Detect which cell encompasses the target text, then output its (x, y) center coordinate. 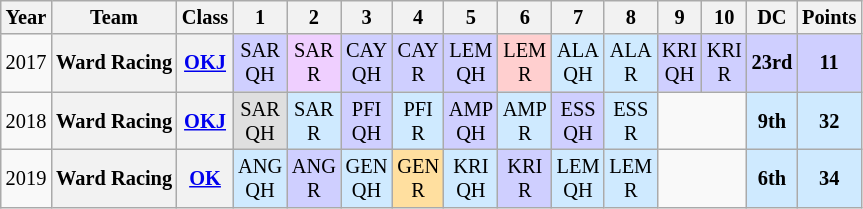
PFIQH (367, 121)
Team (114, 17)
ESSR (630, 121)
GENQH (367, 178)
23rd (772, 63)
32 (829, 121)
6th (772, 178)
34 (829, 178)
CAYR (418, 63)
2018 (26, 121)
2017 (26, 63)
8 (630, 17)
1 (260, 17)
ANGR (314, 178)
OK (205, 178)
ANGQH (260, 178)
2 (314, 17)
DC (772, 17)
9th (772, 121)
Year (26, 17)
5 (471, 17)
ESSQH (578, 121)
PFIR (418, 121)
4 (418, 17)
AMPR (525, 121)
6 (525, 17)
Class (205, 17)
7 (578, 17)
Points (829, 17)
ALAQH (578, 63)
9 (680, 17)
CAYQH (367, 63)
2019 (26, 178)
11 (829, 63)
GENR (418, 178)
AMPQH (471, 121)
ALAR (630, 63)
10 (724, 17)
3 (367, 17)
